Search for the cell housing the specified text and yield its (x, y) center coordinate. 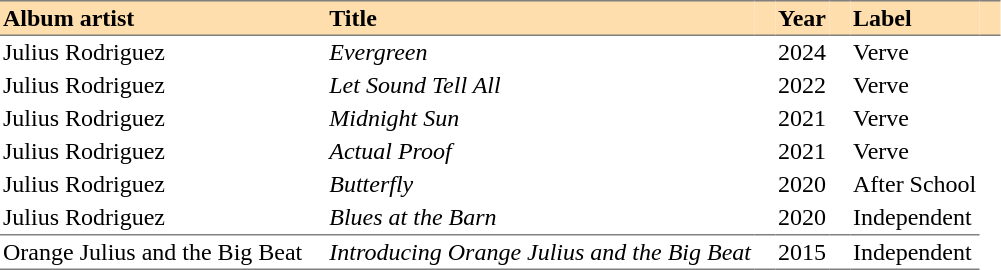
2022 (802, 86)
Actual Proof (540, 152)
Year (802, 18)
2015 (802, 253)
After School (914, 184)
Midnight Sun (540, 118)
Label (914, 18)
Butterfly (540, 184)
Evergreen (540, 52)
Introducing Orange Julius and the Big Beat (540, 253)
Orange Julius and the Big Beat (152, 253)
Album artist (152, 18)
2024 (802, 52)
Title (540, 18)
Blues at the Barn (540, 218)
Let Sound Tell All (540, 86)
